Locate the cell with the specified text and output its (X, Y) center coordinate. 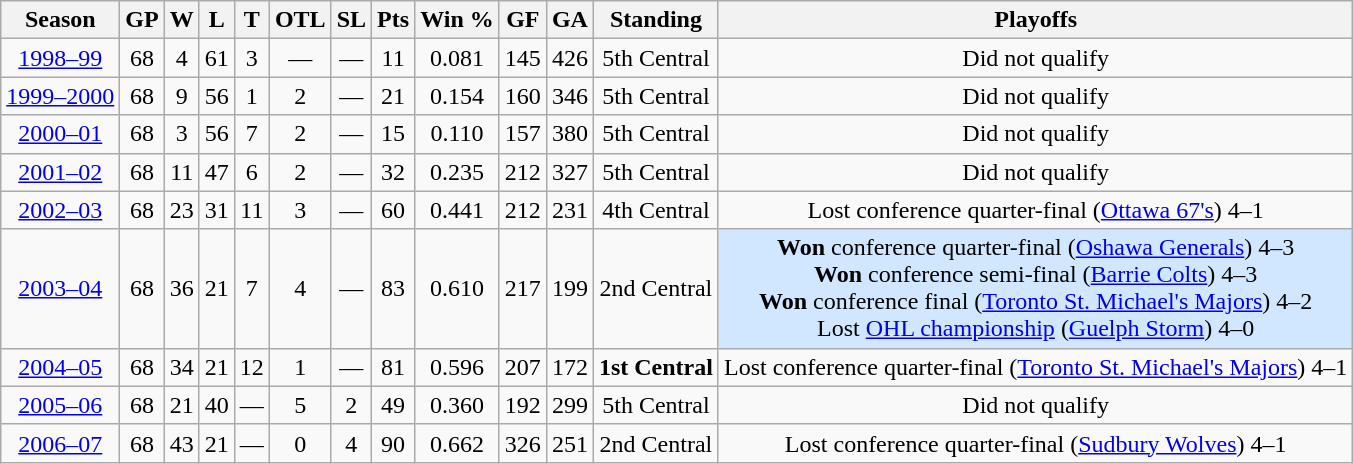
40 (216, 405)
426 (570, 58)
Standing (656, 20)
81 (394, 367)
23 (182, 210)
2002–03 (60, 210)
2006–07 (60, 443)
145 (522, 58)
Season (60, 20)
1998–99 (60, 58)
251 (570, 443)
W (182, 20)
Pts (394, 20)
157 (522, 134)
380 (570, 134)
217 (522, 288)
Lost conference quarter-final (Ottawa 67's) 4–1 (1035, 210)
346 (570, 96)
2003–04 (60, 288)
0.662 (458, 443)
34 (182, 367)
Playoffs (1035, 20)
43 (182, 443)
2000–01 (60, 134)
5 (300, 405)
326 (522, 443)
12 (252, 367)
1st Central (656, 367)
GF (522, 20)
47 (216, 172)
4th Central (656, 210)
GA (570, 20)
160 (522, 96)
2004–05 (60, 367)
327 (570, 172)
60 (394, 210)
0.154 (458, 96)
207 (522, 367)
6 (252, 172)
1999–2000 (60, 96)
172 (570, 367)
0.110 (458, 134)
36 (182, 288)
0.235 (458, 172)
Lost conference quarter-final (Toronto St. Michael's Majors) 4–1 (1035, 367)
0.360 (458, 405)
0.610 (458, 288)
OTL (300, 20)
0.081 (458, 58)
Lost conference quarter-final (Sudbury Wolves) 4–1 (1035, 443)
T (252, 20)
2001–02 (60, 172)
299 (570, 405)
SL (351, 20)
L (216, 20)
Win % (458, 20)
199 (570, 288)
90 (394, 443)
61 (216, 58)
0.441 (458, 210)
49 (394, 405)
32 (394, 172)
2005–06 (60, 405)
9 (182, 96)
83 (394, 288)
0.596 (458, 367)
31 (216, 210)
231 (570, 210)
GP (142, 20)
15 (394, 134)
0 (300, 443)
192 (522, 405)
